Extract the (X, Y) coordinate from the center of the cell holding the provided text.  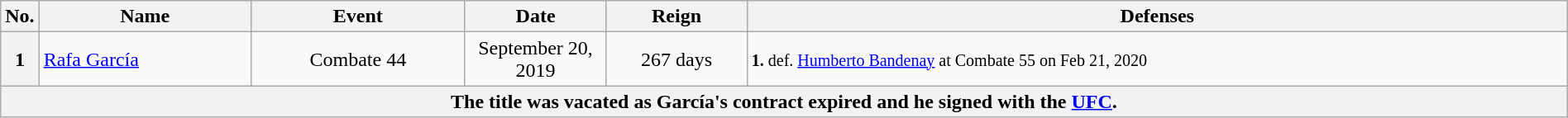
The title was vacated as García's contract expired and he signed with the UFC. (784, 101)
Rafa García (145, 59)
1. def. Humberto Bandenay at Combate 55 on Feb 21, 2020 (1157, 59)
267 days (676, 59)
Reign (676, 17)
No. (20, 17)
Defenses (1157, 17)
Name (145, 17)
Date (535, 17)
1 (20, 59)
Event (357, 17)
Combate 44 (357, 59)
September 20, 2019 (535, 59)
